Extract the (X, Y) coordinate from the center of the cell holding the provided text.  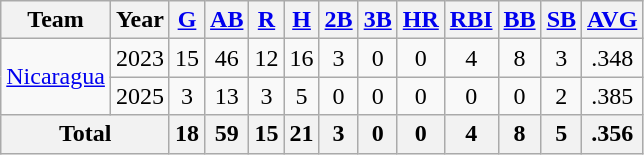
.356 (612, 134)
.348 (612, 58)
46 (227, 58)
2 (561, 96)
SB (561, 20)
13 (227, 96)
2023 (140, 58)
18 (186, 134)
AVG (612, 20)
.385 (612, 96)
RBI (471, 20)
H (302, 20)
2025 (140, 96)
16 (302, 58)
BB (520, 20)
R (266, 20)
HR (420, 20)
Team (56, 20)
G (186, 20)
59 (227, 134)
3B (378, 20)
Nicaragua (56, 77)
Total (86, 134)
21 (302, 134)
Year (140, 20)
AB (227, 20)
2B (338, 20)
12 (266, 58)
